Locate the cell with the specified text and output its [x, y] center coordinate. 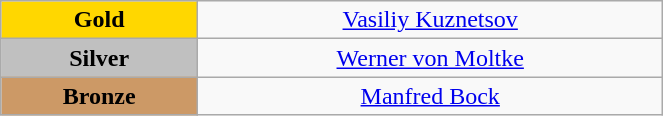
Manfred Bock [430, 96]
Gold [100, 20]
Bronze [100, 96]
Silver [100, 58]
Vasiliy Kuznetsov [430, 20]
Werner von Moltke [430, 58]
